Identify which cell holds the provided text, then report its [x, y] central coordinate. 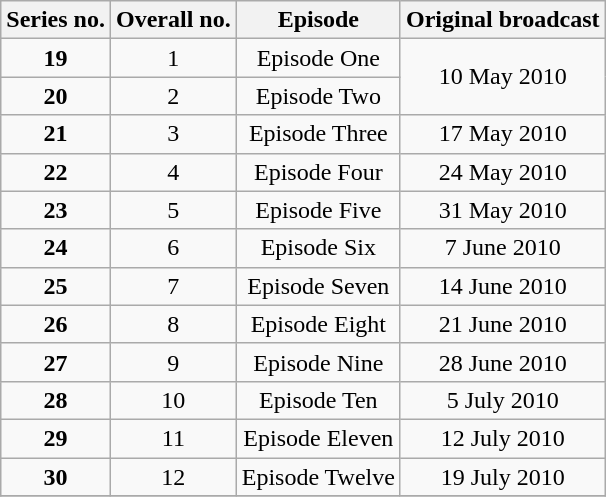
17 May 2010 [502, 134]
Episode Seven [318, 286]
Episode Four [318, 172]
Episode [318, 20]
Episode Six [318, 248]
11 [173, 438]
10 May 2010 [502, 77]
Overall no. [173, 20]
26 [56, 324]
21 [56, 134]
Episode Nine [318, 362]
7 June 2010 [502, 248]
19 [56, 58]
5 [173, 210]
Original broadcast [502, 20]
23 [56, 210]
Episode One [318, 58]
2 [173, 96]
Episode Eight [318, 324]
10 [173, 400]
12 July 2010 [502, 438]
8 [173, 324]
Episode Eleven [318, 438]
Episode Two [318, 96]
Episode Five [318, 210]
1 [173, 58]
9 [173, 362]
21 June 2010 [502, 324]
24 [56, 248]
12 [173, 477]
Episode Three [318, 134]
20 [56, 96]
22 [56, 172]
28 June 2010 [502, 362]
5 July 2010 [502, 400]
31 May 2010 [502, 210]
28 [56, 400]
27 [56, 362]
4 [173, 172]
Series no. [56, 20]
3 [173, 134]
7 [173, 286]
Episode Twelve [318, 477]
19 July 2010 [502, 477]
Episode Ten [318, 400]
25 [56, 286]
14 June 2010 [502, 286]
30 [56, 477]
24 May 2010 [502, 172]
29 [56, 438]
6 [173, 248]
